Find where the given text appears and provide that cell's center as [x, y] coordinate. 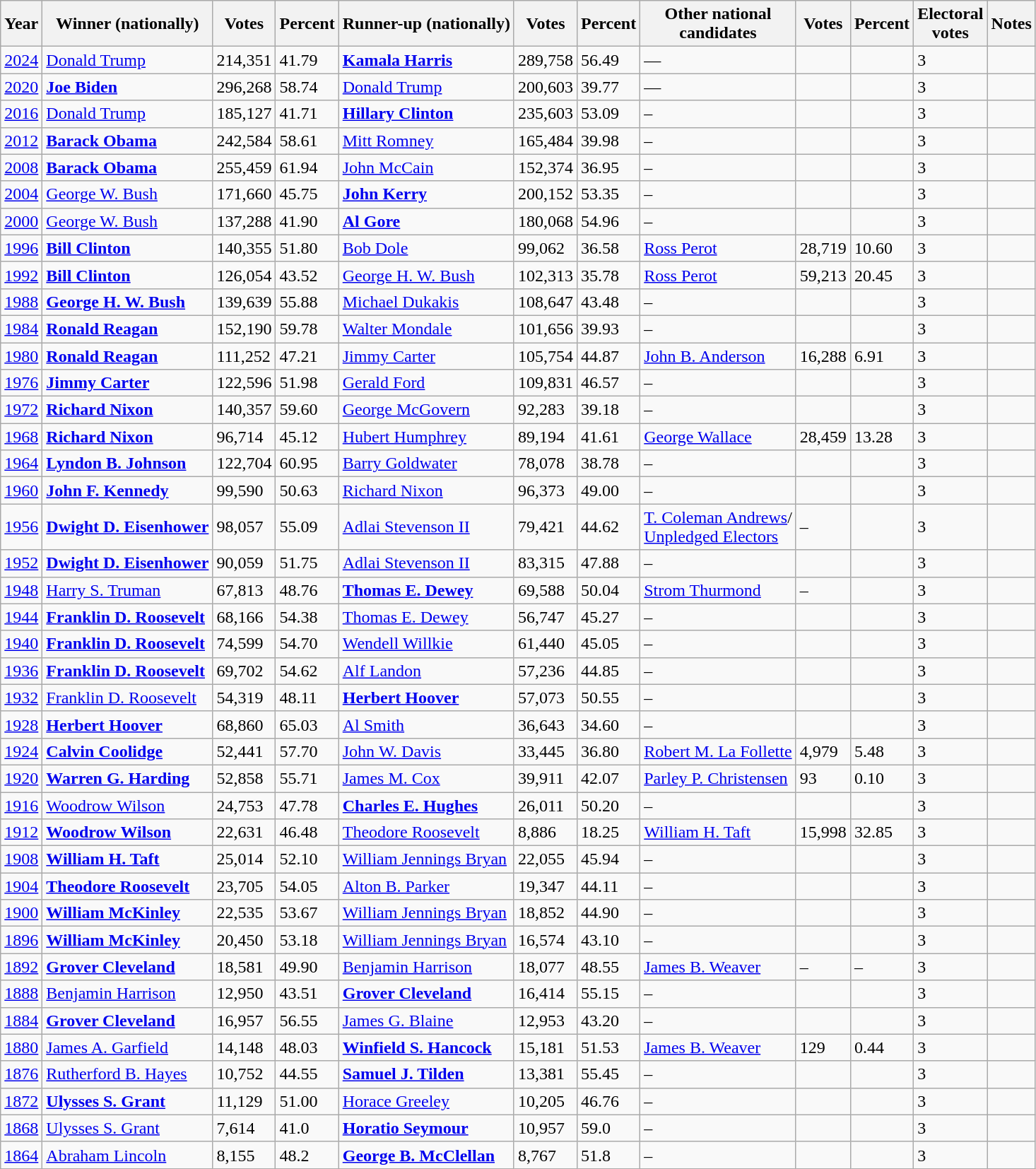
98,057 [245, 527]
59.60 [307, 410]
43.20 [608, 1021]
1948 [21, 590]
Year [21, 24]
58.74 [307, 87]
1908 [21, 859]
53.35 [608, 194]
41.71 [307, 114]
54.38 [307, 617]
Mitt Romney [426, 141]
43.48 [608, 302]
1904 [21, 886]
Winner (nationally) [127, 24]
18,852 [546, 913]
44.87 [608, 356]
Warren G. Harding [127, 778]
Al Gore [426, 221]
18.25 [608, 833]
1892 [21, 967]
1924 [21, 751]
George B. McClellan [426, 1155]
126,054 [245, 275]
45.05 [608, 644]
1952 [21, 563]
Bob Dole [426, 248]
10,752 [245, 1074]
56.55 [307, 1021]
139,639 [245, 302]
53.09 [608, 114]
Walter Mondale [426, 329]
49.90 [307, 967]
1964 [21, 464]
22,535 [245, 913]
22,055 [546, 859]
16,414 [546, 994]
1900 [21, 913]
Samuel J. Tilden [426, 1074]
242,584 [245, 141]
44.55 [307, 1074]
140,355 [245, 248]
41.0 [307, 1128]
55.09 [307, 527]
53.18 [307, 940]
James M. Cox [426, 778]
102,313 [546, 275]
44.11 [608, 886]
11,129 [245, 1101]
10,205 [546, 1101]
59.78 [307, 329]
Lyndon B. Johnson [127, 464]
36.58 [608, 248]
46.48 [307, 833]
1884 [21, 1021]
45.27 [608, 617]
John McCain [426, 168]
12,953 [546, 1021]
1932 [21, 698]
47.78 [307, 805]
Winfield S. Hancock [426, 1047]
14,148 [245, 1047]
61.94 [307, 168]
John W. Davis [426, 751]
1972 [21, 410]
122,596 [245, 383]
1912 [21, 833]
185,127 [245, 114]
41.90 [307, 221]
Kamala Harris [426, 60]
41.79 [307, 60]
92,283 [546, 410]
1988 [21, 302]
51.8 [608, 1155]
69,588 [546, 590]
Strom Thurmond [718, 590]
13,381 [546, 1074]
122,704 [245, 464]
54.70 [307, 644]
1896 [21, 940]
45.75 [307, 194]
57,073 [546, 698]
22,631 [245, 833]
2008 [21, 168]
Rutherford B. Hayes [127, 1074]
1980 [21, 356]
48.55 [608, 967]
16,574 [546, 940]
171,660 [245, 194]
19,347 [546, 886]
43.52 [307, 275]
58.61 [307, 141]
Gerald Ford [426, 383]
44.90 [608, 913]
47.21 [307, 356]
51.98 [307, 383]
54.96 [608, 221]
51.80 [307, 248]
1872 [21, 1101]
1956 [21, 527]
Calvin Coolidge [127, 751]
1968 [21, 437]
111,252 [245, 356]
Robert M. La Follette [718, 751]
4,979 [823, 751]
101,656 [546, 329]
1984 [21, 329]
Hillary Clinton [426, 114]
Horace Greeley [426, 1101]
51.75 [307, 563]
96,714 [245, 437]
Alton B. Parker [426, 886]
65.03 [307, 724]
51.00 [307, 1101]
George Wallace [718, 437]
39.93 [608, 329]
78,078 [546, 464]
John F. Kennedy [127, 490]
89,194 [546, 437]
1992 [21, 275]
54.05 [307, 886]
47.88 [608, 563]
10.60 [882, 248]
1864 [21, 1155]
42.07 [608, 778]
60.95 [307, 464]
46.76 [608, 1101]
99,590 [245, 490]
96,373 [546, 490]
32.85 [882, 833]
69,702 [245, 671]
8,886 [546, 833]
50.04 [608, 590]
296,268 [245, 87]
34.60 [608, 724]
180,068 [546, 221]
28,719 [823, 248]
48.11 [307, 698]
Electoralvotes [950, 24]
55.45 [608, 1074]
74,599 [245, 644]
48.2 [307, 1155]
George McGovern [426, 410]
1928 [21, 724]
18,581 [245, 967]
140,357 [245, 410]
1868 [21, 1128]
52,441 [245, 751]
16,288 [823, 356]
49.00 [608, 490]
23,705 [245, 886]
6.91 [882, 356]
53.67 [307, 913]
16,957 [245, 1021]
2020 [21, 87]
1944 [21, 617]
15,998 [823, 833]
26,011 [546, 805]
7,614 [245, 1128]
51.53 [608, 1047]
Notes [1011, 24]
50.63 [307, 490]
57,236 [546, 671]
44.62 [608, 527]
137,288 [245, 221]
12,950 [245, 994]
Parley P. Christensen [718, 778]
5.48 [882, 751]
10,957 [546, 1128]
214,351 [245, 60]
165,484 [546, 141]
John B. Anderson [718, 356]
Hubert Humphrey [426, 437]
68,166 [245, 617]
55.71 [307, 778]
52,858 [245, 778]
39.18 [608, 410]
43.51 [307, 994]
67,813 [245, 590]
55.88 [307, 302]
55.15 [608, 994]
T. Coleman Andrews/Unpledged Electors [718, 527]
45.12 [307, 437]
255,459 [245, 168]
1940 [21, 644]
61,440 [546, 644]
2016 [21, 114]
1976 [21, 383]
200,603 [546, 87]
Barry Goldwater [426, 464]
46.57 [608, 383]
108,647 [546, 302]
Wendell Willkie [426, 644]
36,643 [546, 724]
44.85 [608, 671]
36.80 [608, 751]
20.45 [882, 275]
25,014 [245, 859]
1920 [21, 778]
56,747 [546, 617]
1876 [21, 1074]
John Kerry [426, 194]
Alf Landon [426, 671]
45.94 [608, 859]
Horatio Seymour [426, 1128]
1936 [21, 671]
39.77 [608, 87]
52.10 [307, 859]
93 [823, 778]
57.70 [307, 751]
Abraham Lincoln [127, 1155]
90,059 [245, 563]
18,077 [546, 967]
Other nationalcandidates [718, 24]
235,603 [546, 114]
105,754 [546, 356]
Charles E. Hughes [426, 805]
129 [823, 1047]
79,421 [546, 527]
15,181 [546, 1047]
200,152 [546, 194]
109,831 [546, 383]
Al Smith [426, 724]
0.10 [882, 778]
1996 [21, 248]
36.95 [608, 168]
28,459 [823, 437]
41.61 [608, 437]
2000 [21, 221]
2024 [21, 60]
1888 [21, 994]
83,315 [546, 563]
1916 [21, 805]
39.98 [608, 141]
54,319 [245, 698]
152,190 [245, 329]
8,155 [245, 1155]
0.44 [882, 1047]
48.03 [307, 1047]
Runner-up (nationally) [426, 24]
50.20 [608, 805]
24,753 [245, 805]
38.78 [608, 464]
43.10 [608, 940]
39,911 [546, 778]
289,758 [546, 60]
54.62 [307, 671]
48.76 [307, 590]
James A. Garfield [127, 1047]
Harry S. Truman [127, 590]
2004 [21, 194]
59,213 [823, 275]
59.0 [608, 1128]
James G. Blaine [426, 1021]
33,445 [546, 751]
56.49 [608, 60]
20,450 [245, 940]
13.28 [882, 437]
2012 [21, 141]
35.78 [608, 275]
99,062 [546, 248]
50.55 [608, 698]
Joe Biden [127, 87]
8,767 [546, 1155]
1960 [21, 490]
152,374 [546, 168]
68,860 [245, 724]
Michael Dukakis [426, 302]
1880 [21, 1047]
